Detect which cell encompasses the target text, then output its [X, Y] center coordinate. 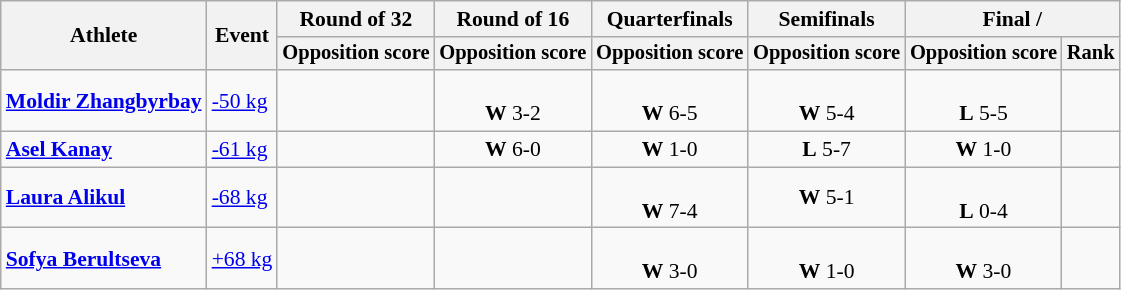
W 6-5 [670, 100]
-50 kg [242, 100]
Event [242, 36]
Laura Alikul [104, 198]
Round of 16 [512, 19]
+68 kg [242, 258]
Moldir Zhangbyrbay [104, 100]
Rank [1091, 54]
W 6-0 [512, 150]
L 5-5 [984, 100]
-68 kg [242, 198]
L 5-7 [826, 150]
W 7-4 [670, 198]
Sofya Berultseva [104, 258]
W 5-1 [826, 198]
Asel Kanay [104, 150]
Round of 32 [356, 19]
Semifinals [826, 19]
Final / [1012, 19]
Athlete [104, 36]
W 5-4 [826, 100]
L 0-4 [984, 198]
Quarterfinals [670, 19]
W 3-2 [512, 100]
-61 kg [242, 150]
